Detect which cell encompasses the target text, then output its [x, y] center coordinate. 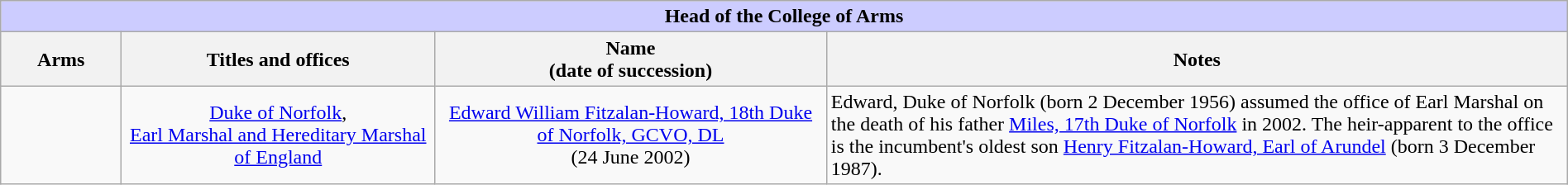
Edward William Fitzalan-Howard, 18th Duke of Norfolk, GCVO, DL(24 June 2002) [631, 135]
Notes [1197, 59]
Duke of Norfolk,Earl Marshal and Hereditary Marshal of England [278, 135]
Arms [61, 59]
Head of the College of Arms [784, 17]
Titles and offices [278, 59]
Name(date of succession) [631, 59]
